Return [X, Y] of the center of cell containing provided text 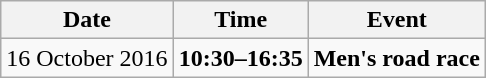
Time [240, 20]
10:30–16:35 [240, 58]
Date [87, 20]
Event [396, 20]
16 October 2016 [87, 58]
Men's road race [396, 58]
